From the cell containing the given text, extract its center point as (x, y) coordinate. 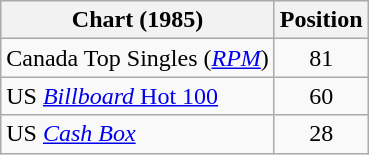
US Billboard Hot 100 (138, 96)
US Cash Box (138, 134)
Chart (1985) (138, 20)
Position (321, 20)
28 (321, 134)
60 (321, 96)
81 (321, 58)
Canada Top Singles (RPM) (138, 58)
